Output the (X, Y) coordinate of the center of the cell containing the given text.  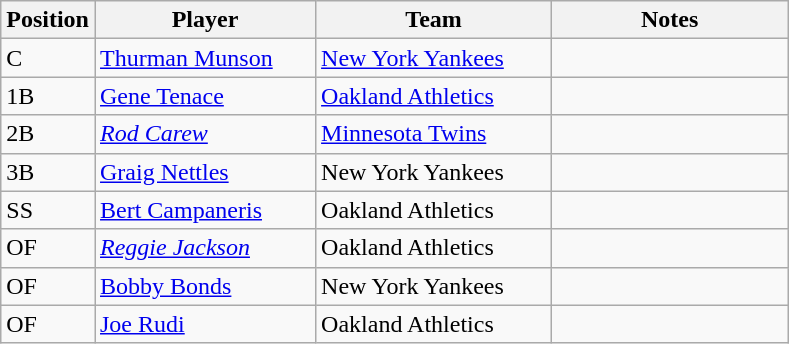
Bobby Bonds (204, 286)
Gene Tenace (204, 96)
Team (434, 20)
C (48, 58)
Player (204, 20)
2B (48, 134)
Minnesota Twins (434, 134)
1B (48, 96)
Rod Carew (204, 134)
Joe Rudi (204, 324)
Notes (670, 20)
Bert Campaneris (204, 210)
Graig Nettles (204, 172)
Thurman Munson (204, 58)
Reggie Jackson (204, 248)
SS (48, 210)
3B (48, 172)
Position (48, 20)
